Pinpoint the cell where the given text exists, returning its (X, Y) midpoint coordinate. 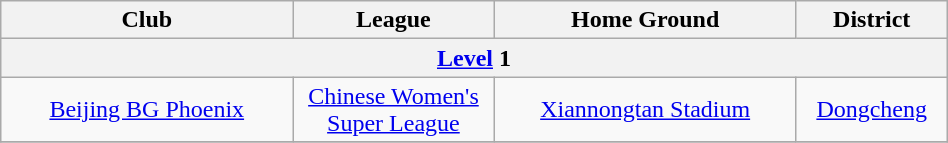
Dongcheng (872, 110)
Home Ground (645, 20)
District (872, 20)
League (394, 20)
Level 1 (474, 58)
Xiannongtan Stadium (645, 110)
Chinese Women's Super League (394, 110)
Beijing BG Phoenix (147, 110)
Club (147, 20)
